Provide the [X, Y] coordinate of the cell's center where the given text is located.  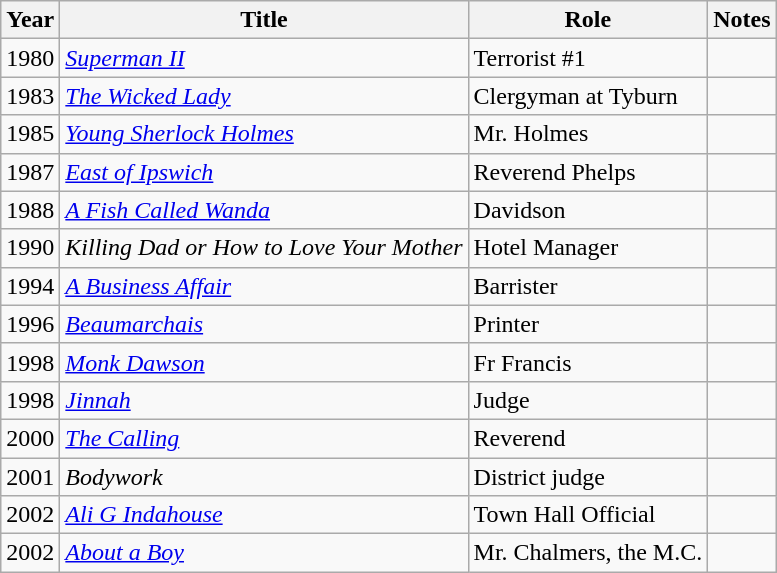
Reverend Phelps [588, 172]
2000 [30, 438]
Beaumarchais [264, 324]
1996 [30, 324]
The Wicked Lady [264, 96]
Notes [742, 20]
Monk Dawson [264, 362]
Mr. Chalmers, the M.C. [588, 553]
District judge [588, 477]
About a Boy [264, 553]
Town Hall Official [588, 515]
1987 [30, 172]
Mr. Holmes [588, 134]
Killing Dad or How to Love Your Mother [264, 248]
A Fish Called Wanda [264, 210]
Title [264, 20]
2001 [30, 477]
East of Ipswich [264, 172]
A Business Affair [264, 286]
Barrister [588, 286]
1985 [30, 134]
Davidson [588, 210]
1980 [30, 58]
Role [588, 20]
Ali G Indahouse [264, 515]
Reverend [588, 438]
Judge [588, 400]
Superman II [264, 58]
Printer [588, 324]
1988 [30, 210]
1990 [30, 248]
Jinnah [264, 400]
The Calling [264, 438]
Young Sherlock Holmes [264, 134]
Hotel Manager [588, 248]
Bodywork [264, 477]
1983 [30, 96]
Year [30, 20]
1994 [30, 286]
Terrorist #1 [588, 58]
Fr Francis [588, 362]
Clergyman at Tyburn [588, 96]
